Provide the [X, Y] coordinate of the cell's center where the given text is located.  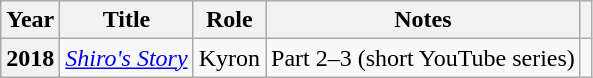
Role [229, 20]
Shiro's Story [126, 58]
Title [126, 20]
Kyron [229, 58]
Notes [424, 20]
Part 2–3 (short YouTube series) [424, 58]
2018 [30, 58]
Year [30, 20]
